Detect which cell encompasses the target text, then output its (x, y) center coordinate. 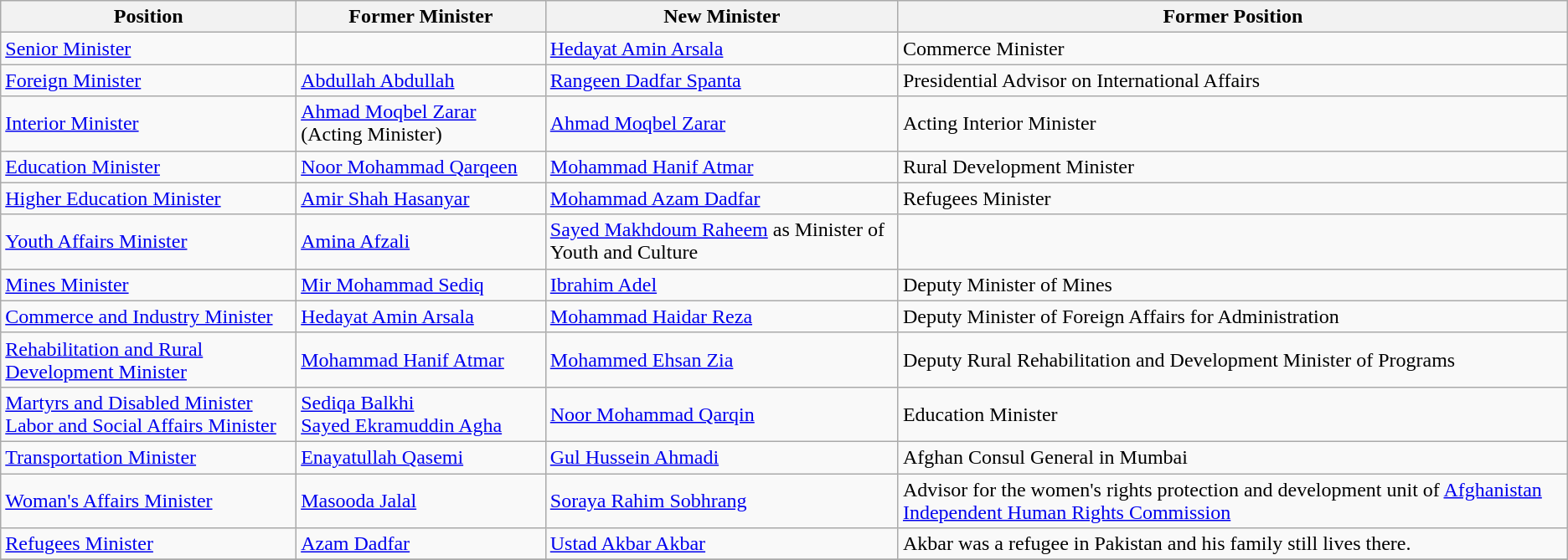
Former Minister (421, 17)
Advisor for the women's rights protection and development unit of Afghanistan Independent Human Rights Commission (1233, 501)
Ibrahim Adel (722, 285)
Soraya Rahim Sobhrang (722, 501)
Amina Afzali (421, 241)
Noor Mohammad Qarqin (722, 414)
Acting Interior Minister (1233, 124)
Interior Minister (149, 124)
Noor Mohammad Qarqeen (421, 167)
Mohammad Azam Dadfar (722, 198)
Amir Shah Hasanyar (421, 198)
Abdullah Abdullah (421, 80)
Presidential Advisor on International Affairs (1233, 80)
Position (149, 17)
Enayatullah Qasemi (421, 457)
Woman's Affairs Minister (149, 501)
Commerce Minister (1233, 49)
Rehabilitation and Rural Development Minister (149, 360)
Ustad Akbar Akbar (722, 544)
Ahmad Moqbel Zarar (722, 124)
Youth Affairs Minister (149, 241)
Ahmad Moqbel Zarar (Acting Minister) (421, 124)
Gul Hussein Ahmadi (722, 457)
Senior Minister (149, 49)
Mohammed Ehsan Zia (722, 360)
Commerce and Industry Minister (149, 316)
Akbar was a refugee in Pakistan and his family still lives there. (1233, 544)
Sayed Makhdoum Raheem as Minister of Youth and Culture (722, 241)
Sediqa Balkhi Sayed Ekramuddin Agha (421, 414)
Martyrs and Disabled Minister Labor and Social Affairs Minister (149, 414)
Deputy Minister of Mines (1233, 285)
Rural Development Minister (1233, 167)
Mines Minister (149, 285)
Deputy Rural Rehabilitation and Development Minister of Programs (1233, 360)
Mir Mohammad Sediq (421, 285)
Transportation Minister (149, 457)
Mohammad Haidar Reza (722, 316)
Azam Dadfar (421, 544)
Deputy Minister of Foreign Affairs for Administration (1233, 316)
Former Position (1233, 17)
Higher Education Minister (149, 198)
Masooda Jalal (421, 501)
Afghan Consul General in Mumbai (1233, 457)
Foreign Minister (149, 80)
Rangeen Dadfar Spanta (722, 80)
New Minister (722, 17)
